From the cell containing the given text, extract its center point as [x, y] coordinate. 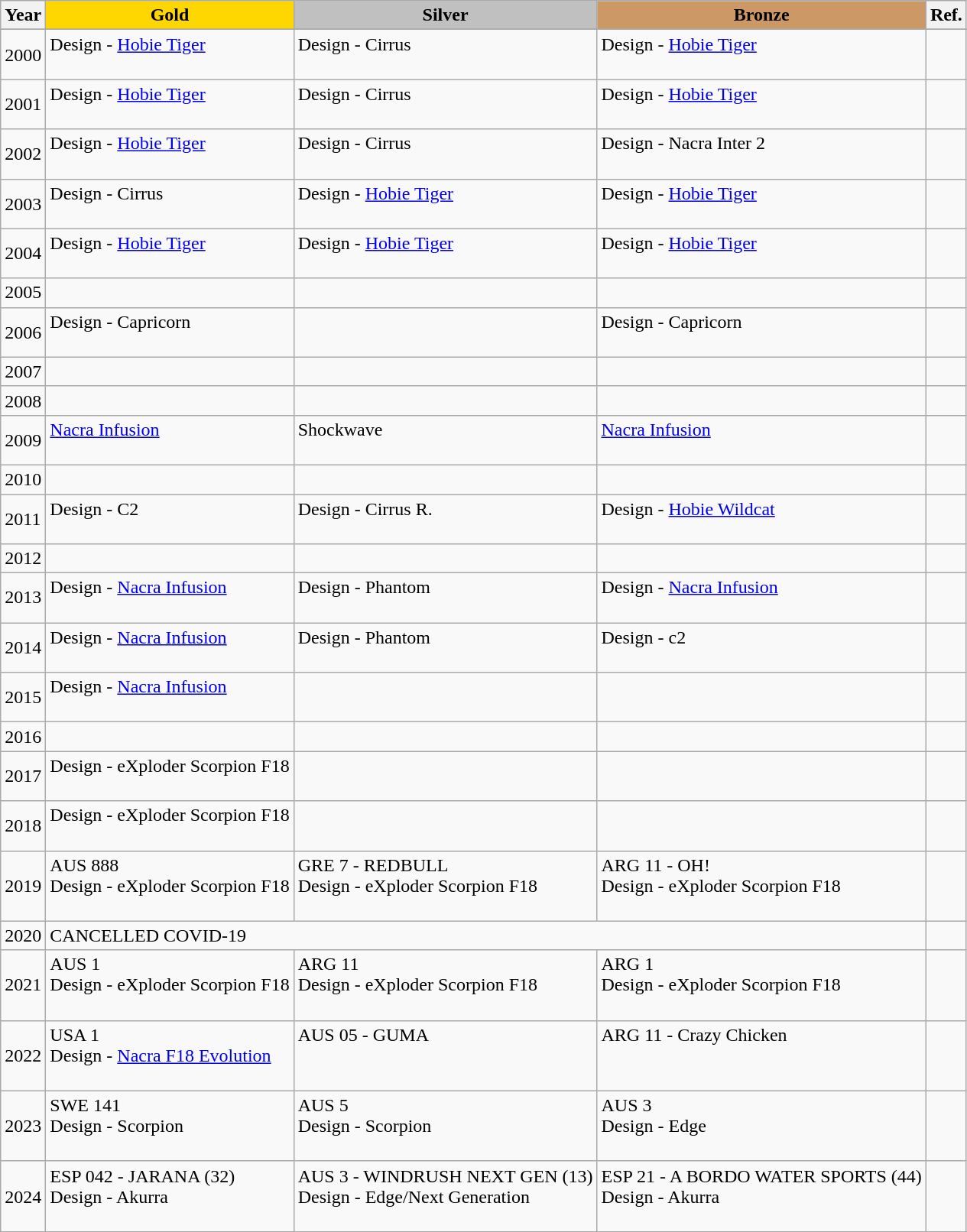
AUS 3 Design - Edge [761, 1126]
AUS 3 - WINDRUSH NEXT GEN (13) Design - Edge/Next Generation [445, 1196]
Shockwave [445, 440]
Gold [170, 15]
2019 [23, 886]
Bronze [761, 15]
ARG 11Design - eXploder Scorpion F18 [445, 985]
CANCELLED COVID-19 [486, 935]
2020 [23, 935]
2005 [23, 293]
Design - C2 [170, 518]
2014 [23, 648]
2002 [23, 154]
SWE 141 Design - Scorpion [170, 1126]
ESP 042 - JARANA (32) Design - Akurra [170, 1196]
2022 [23, 1055]
2024 [23, 1196]
2016 [23, 737]
ARG 1Design - eXploder Scorpion F18 [761, 985]
2009 [23, 440]
Silver [445, 15]
ARG 11 - Crazy Chicken [761, 1055]
AUS 888Design - eXploder Scorpion F18 [170, 886]
2017 [23, 776]
2018 [23, 825]
Design - Cirrus R. [445, 518]
2010 [23, 479]
AUS 1Design - eXploder Scorpion F18 [170, 985]
2004 [23, 254]
2013 [23, 598]
2011 [23, 518]
Year [23, 15]
ARG 11 - OH!Design - eXploder Scorpion F18 [761, 886]
Design - Nacra Inter 2 [761, 154]
2003 [23, 203]
Ref. [946, 15]
ESP 21 - A BORDO WATER SPORTS (44) Design - Akurra [761, 1196]
2000 [23, 55]
2012 [23, 559]
2001 [23, 104]
2015 [23, 697]
2023 [23, 1126]
Design - c2 [761, 648]
2008 [23, 400]
2021 [23, 985]
GRE 7 - REDBULLDesign - eXploder Scorpion F18 [445, 886]
Design - Hobie Wildcat [761, 518]
AUS 05 - GUMA [445, 1055]
2006 [23, 332]
2007 [23, 371]
USA 1Design - Nacra F18 Evolution [170, 1055]
AUS 5 Design - Scorpion [445, 1126]
